From the cell containing the given text, extract its center point as [X, Y] coordinate. 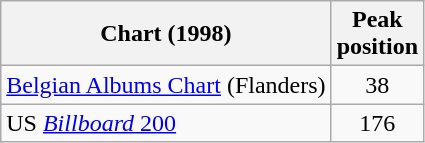
Peakposition [377, 34]
Belgian Albums Chart (Flanders) [166, 85]
Chart (1998) [166, 34]
US Billboard 200 [166, 123]
176 [377, 123]
38 [377, 85]
